Extract the (X, Y) coordinate from the center of the cell holding the provided text.  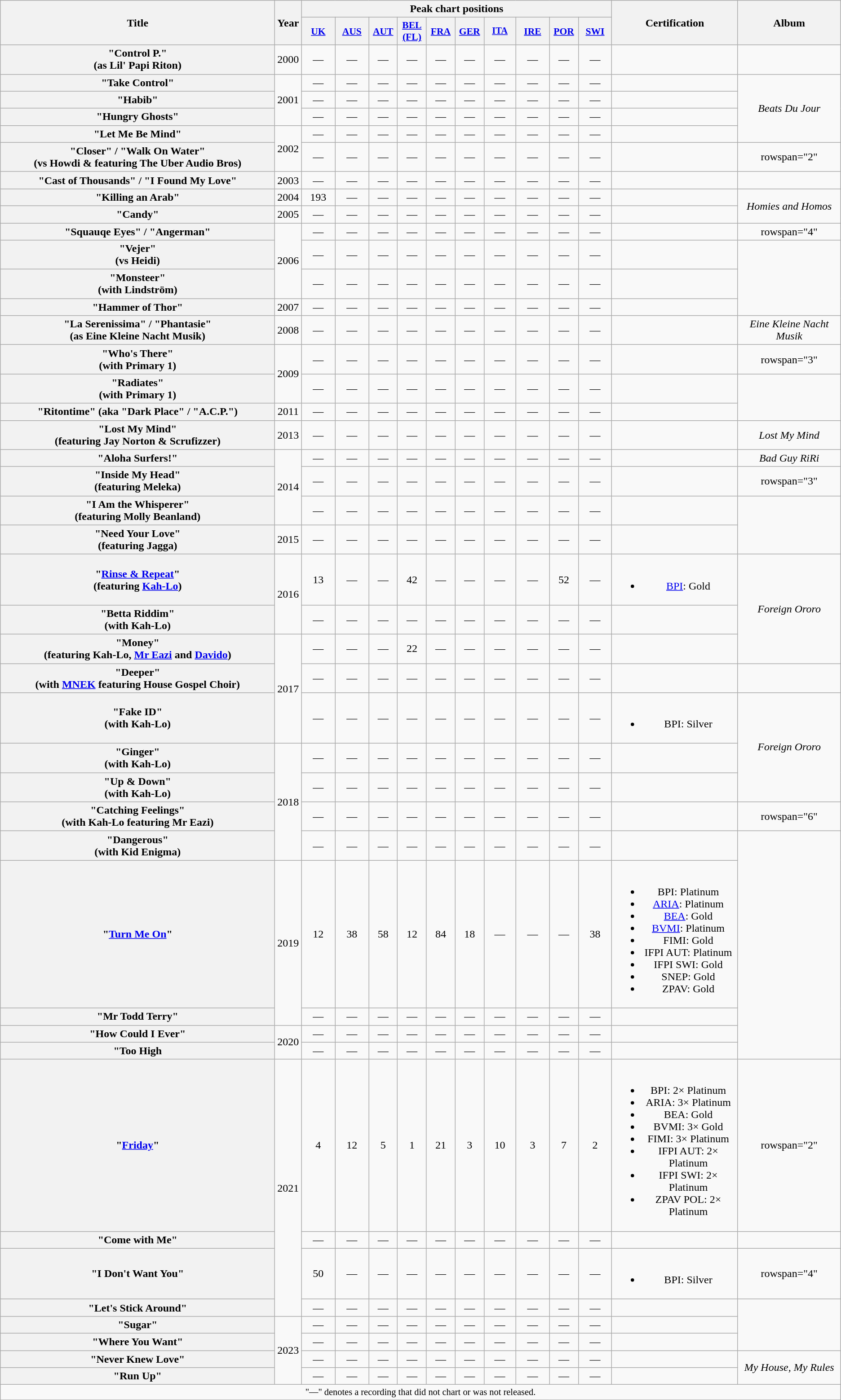
84 (441, 934)
UK (318, 31)
"Let Me Be Mind" (137, 134)
2007 (288, 307)
"Too High (137, 1051)
BEL(FL) (412, 31)
2014 (288, 487)
4 (318, 1145)
"Inside My Head"(featuring Meleka) (137, 481)
52 (564, 579)
"Habib" (137, 100)
"Who's There"(with Primary 1) (137, 359)
2020 (288, 1042)
"Monsteer" (with Lindström) (137, 284)
"Betta Riddim"(with Kah-Lo) (137, 620)
"Hammer of Thor" (137, 307)
2006 (288, 260)
2013 (288, 435)
"Hungry Ghosts" (137, 117)
IRE (533, 31)
Beats Du Jour (789, 108)
22 (412, 648)
POR (564, 31)
2019 (288, 943)
2003 (288, 180)
2000 (288, 59)
2023 (288, 1350)
"Mr Todd Terry" (137, 1017)
AUT (383, 31)
2004 (288, 197)
"Deeper"(with MNEK featuring House Gospel Choir) (137, 678)
"Cast of Thousands" / "I Found My Love" (137, 180)
"Money"(featuring Kah-Lo, Mr Eazi and Davido) (137, 648)
"Lost My Mind" (featuring Jay Norton & Scrufizzer) (137, 435)
193 (318, 197)
"Friday" (137, 1145)
"—" denotes a recording that did not chart or was not released. (420, 1392)
Year (288, 22)
10 (500, 1145)
"Come with Me" (137, 1240)
"Where You Want" (137, 1342)
GER (469, 31)
"Ginger"(with Kah-Lo) (137, 758)
Lost My Mind (789, 435)
AUS (352, 31)
"Fake ID"(with Kah-Lo) (137, 718)
Bad Guy RiRi (789, 458)
"Sugar" (137, 1325)
Certification (675, 22)
1 (412, 1145)
2015 (288, 540)
"I Am the Whisperer"(featuring Molly Beanland) (137, 510)
50 (318, 1273)
"Vejer" (vs Heidi) (137, 255)
BPI: 2× PlatinumARIA: 3× PlatinumBEA: GoldBVMI: 3× GoldFIMI: 3× PlatinumIFPI AUT: 2× PlatinumIFPI SWI: 2× PlatinumZPAV POL: 2× Platinum (675, 1145)
Title (137, 22)
"I Don't Want You" (137, 1273)
"Killing an Arab" (137, 197)
"Aloha Surfers!" (137, 458)
"How Could I Ever" (137, 1034)
Homies and Homos (789, 206)
Album (789, 22)
"Turn Me On" (137, 934)
42 (412, 579)
2021 (288, 1188)
"Catching Feelings"(with Kah-Lo featuring Mr Eazi) (137, 816)
My House, My Rules (789, 1368)
2009 (288, 374)
Peak chart positions (456, 9)
58 (383, 934)
SWI (595, 31)
"Control P." (as Lil' Papi Riton) (137, 59)
2001 (288, 100)
13 (318, 579)
2018 (288, 802)
5 (383, 1145)
"Never Knew Love" (137, 1359)
2 (595, 1145)
"Take Control" (137, 83)
18 (469, 934)
FRA (441, 31)
rowspan="6" (789, 816)
2005 (288, 214)
"Dangerous"(with Kid Enigma) (137, 846)
"Let's Stick Around" (137, 1308)
"Radiates"(with Primary 1) (137, 389)
"Up & Down"(with Kah-Lo) (137, 788)
"Rinse & Repeat"(featuring Kah-Lo) (137, 579)
"Candy" (137, 214)
"La Serenissima" / "Phantasie" (as Eine Kleine Nacht Musik) (137, 330)
Eine Kleine Nacht Musik (789, 330)
2011 (288, 412)
BPI: PlatinumARIA: PlatinumBEA: GoldBVMI: PlatinumFIMI: GoldIFPI AUT: PlatinumIFPI SWI: GoldSNEP: GoldZPAV: Gold (675, 934)
ITA (500, 31)
2016 (288, 594)
2017 (288, 689)
"Closer" / "Walk On Water" (vs Howdi & featuring The Uber Audio Bros) (137, 157)
7 (564, 1145)
21 (441, 1145)
2002 (288, 148)
"Squauqe Eyes" / "Angerman" (137, 231)
2008 (288, 330)
BPI: Gold (675, 579)
"Run Up" (137, 1376)
"Need Your Love"(featuring Jagga) (137, 540)
"Ritontime" (aka "Dark Place" / "A.C.P.") (137, 412)
